Locate the cell with the specified text and output its [x, y] center coordinate. 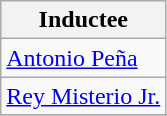
Inductee [84, 20]
Rey Misterio Jr. [84, 96]
Antonio Peña [84, 58]
